Return the (x, y) coordinate for the center point of the cell that contains the specified text.  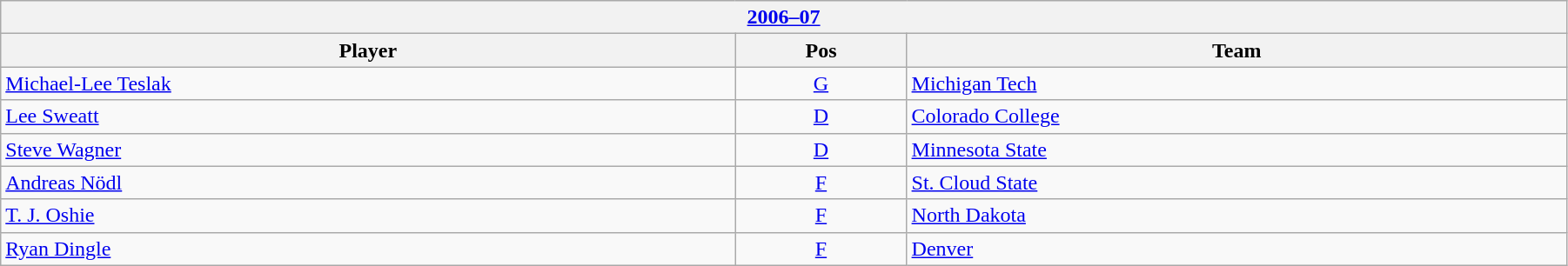
Minnesota State (1236, 150)
North Dakota (1236, 216)
St. Cloud State (1236, 183)
Ryan Dingle (368, 249)
G (821, 83)
Colorado College (1236, 116)
Player (368, 50)
Team (1236, 50)
Denver (1236, 249)
Steve Wagner (368, 150)
Lee Sweatt (368, 116)
Michael-Lee Teslak (368, 83)
Andreas Nödl (368, 183)
2006–07 (784, 17)
Pos (821, 50)
T. J. Oshie (368, 216)
Michigan Tech (1236, 83)
